Return the [x, y] coordinate for the center point of the cell that contains the specified text.  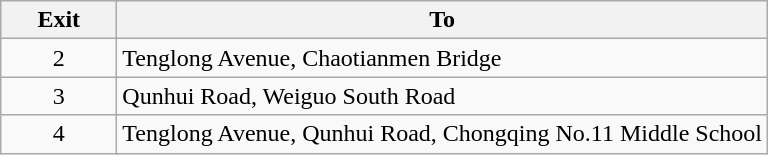
Tenglong Avenue, Chaotianmen Bridge [442, 58]
Tenglong Avenue, Qunhui Road, Chongqing No.11 Middle School [442, 134]
4 [59, 134]
2 [59, 58]
Exit [59, 20]
Qunhui Road, Weiguo South Road [442, 96]
To [442, 20]
3 [59, 96]
